Determine the (x, y) coordinate at the center of the cell enclosing the given text.  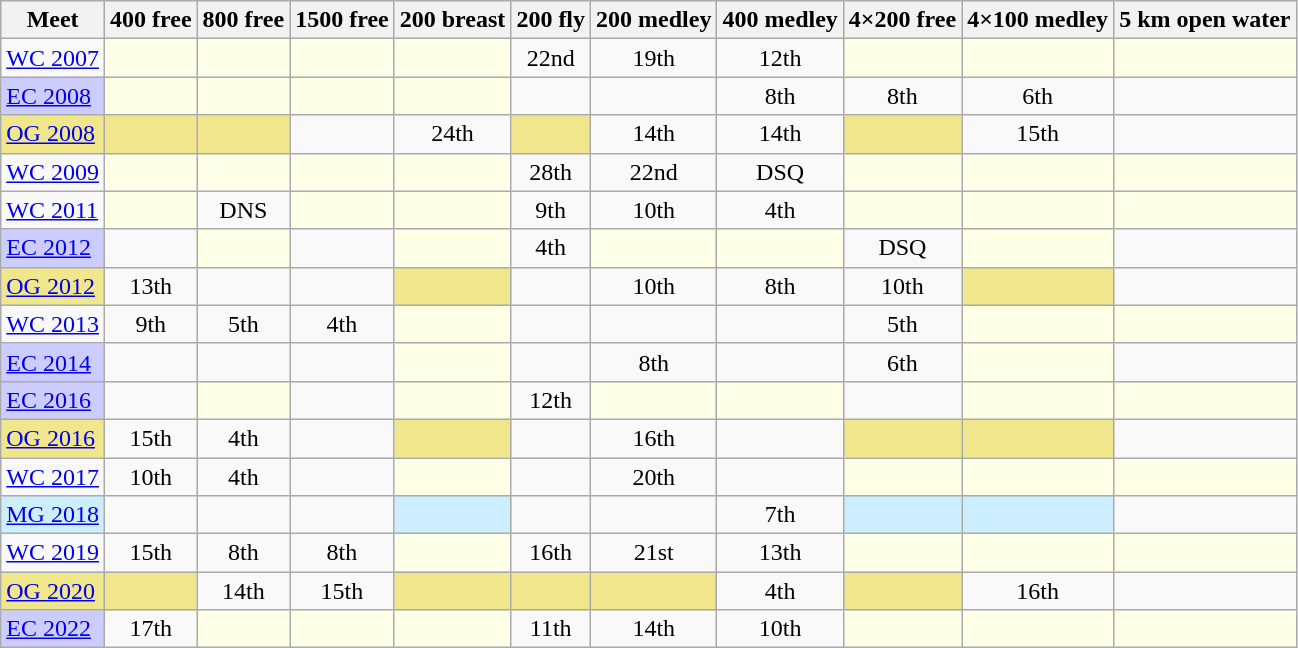
7th (780, 515)
WC 2007 (53, 58)
200 medley (654, 20)
4×100 medley (1038, 20)
200 breast (452, 20)
EC 2016 (53, 400)
11th (551, 629)
800 free (244, 20)
Meet (53, 20)
1500 free (342, 20)
WC 2013 (53, 324)
24th (452, 134)
OG 2016 (53, 438)
EC 2014 (53, 362)
28th (551, 172)
WC 2017 (53, 477)
200 fly (551, 20)
EC 2022 (53, 629)
OG 2008 (53, 134)
WC 2019 (53, 553)
5 km open water (1205, 20)
20th (654, 477)
MG 2018 (53, 515)
4×200 free (902, 20)
WC 2011 (53, 210)
OG 2012 (53, 286)
EC 2008 (53, 96)
19th (654, 58)
EC 2012 (53, 248)
400 free (150, 20)
17th (150, 629)
400 medley (780, 20)
DNS (244, 210)
WC 2009 (53, 172)
OG 2020 (53, 591)
21st (654, 553)
